Identify which cell holds the provided text, then report its [x, y] central coordinate. 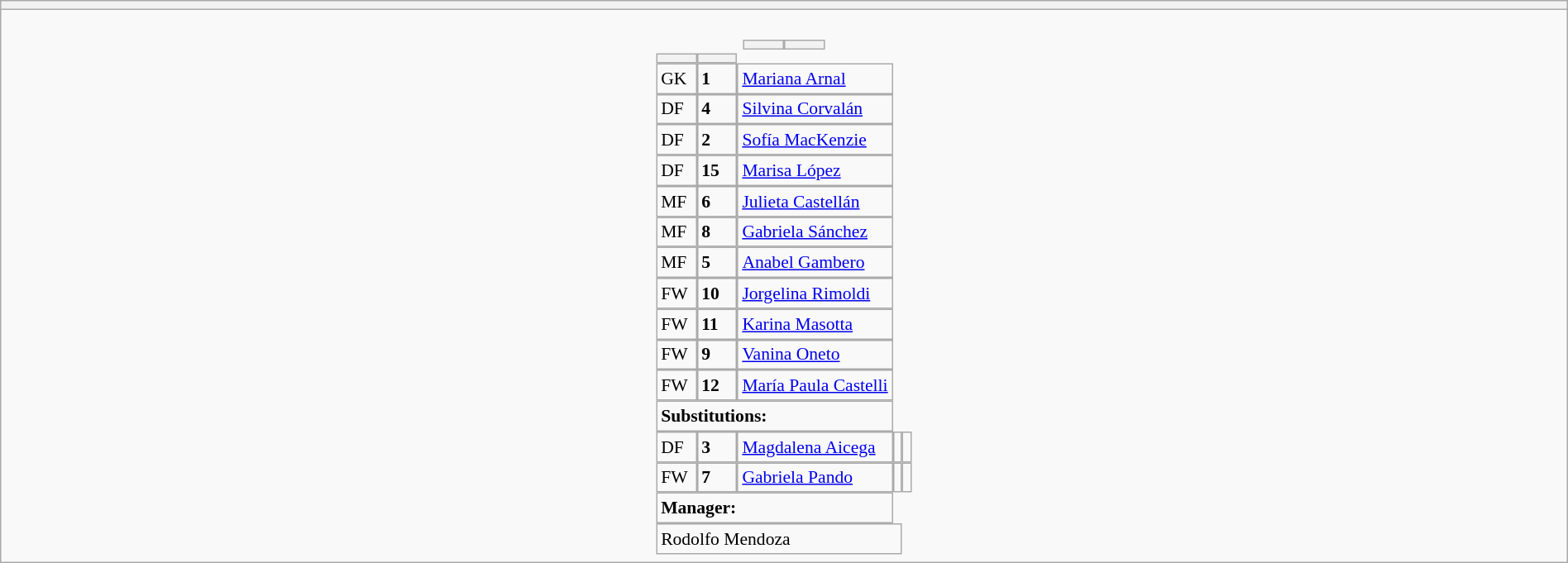
11 [716, 324]
10 [716, 293]
7 [716, 478]
2 [716, 139]
GK [676, 78]
Marisa López [815, 170]
Substitutions: [774, 417]
Rodolfo Mendoza [779, 539]
Magdalena Aicega [815, 446]
5 [716, 263]
Jorgelina Rimoldi [815, 293]
Karina Masotta [815, 324]
Gabriela Sánchez [815, 231]
3 [716, 446]
Manager: [774, 508]
4 [716, 109]
Mariana Arnal [815, 78]
Julieta Castellán [815, 202]
Silvina Corvalán [815, 109]
Sofía MacKenzie [815, 139]
María Paula Castelli [815, 385]
Vanina Oneto [815, 354]
9 [716, 354]
1 [716, 78]
15 [716, 170]
Anabel Gambero [815, 263]
8 [716, 231]
6 [716, 202]
Gabriela Pando [815, 478]
12 [716, 385]
